From the cell containing the given text, extract its center point as (x, y) coordinate. 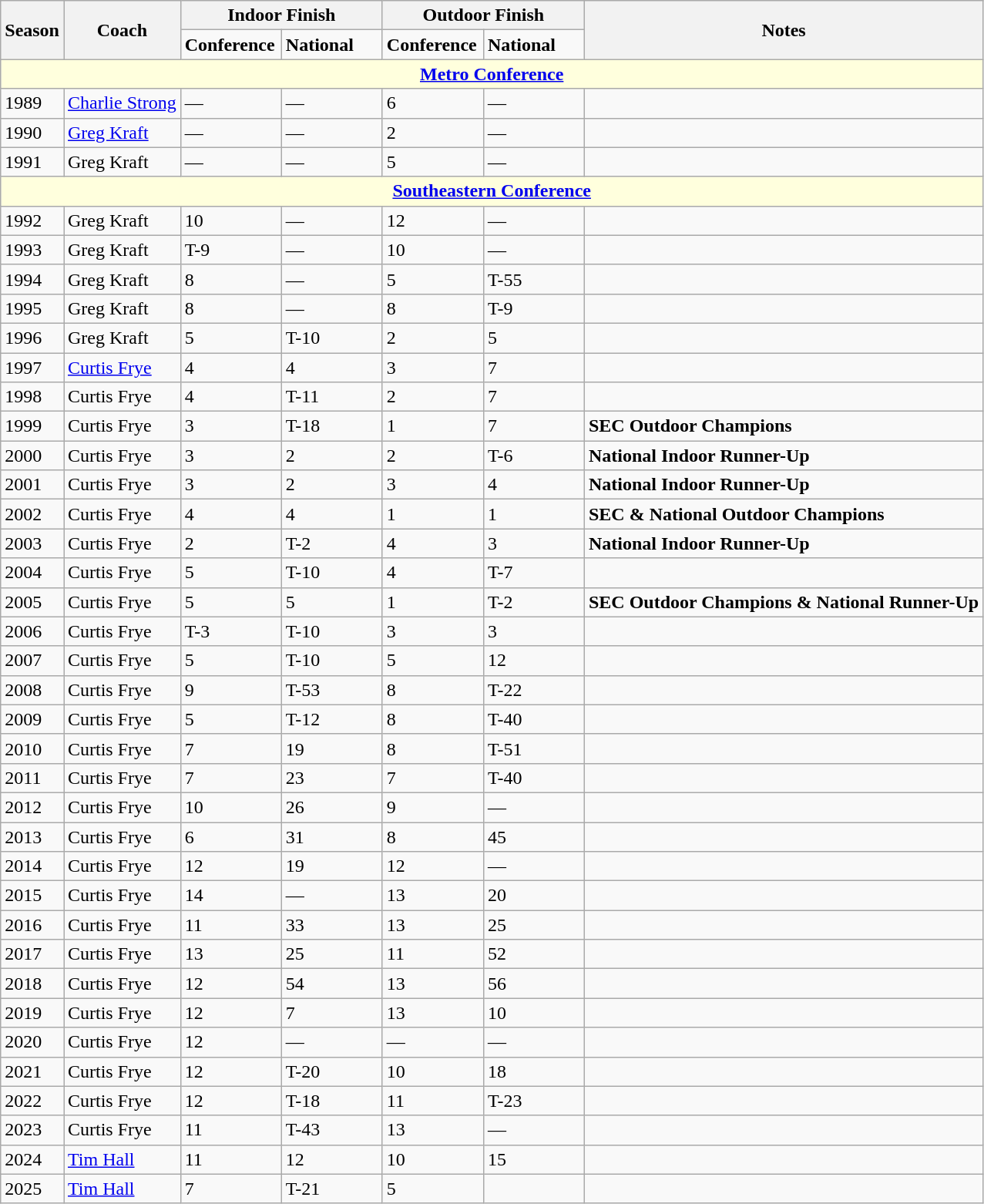
31 (331, 836)
2022 (32, 1101)
Southeastern Conference (492, 191)
23 (331, 778)
Coach (122, 30)
26 (331, 807)
2009 (32, 719)
1998 (32, 397)
2020 (32, 1042)
T-3 (231, 631)
Notes (783, 30)
Charlie Strong (122, 103)
2001 (32, 485)
2008 (32, 690)
T-7 (533, 573)
Outdoor Finish (483, 15)
2003 (32, 543)
2005 (32, 602)
2016 (32, 925)
SEC & National Outdoor Champions (783, 514)
18 (533, 1071)
T-21 (331, 1189)
1995 (32, 308)
T-51 (533, 748)
56 (533, 984)
SEC Outdoor Champions & National Runner-Up (783, 602)
45 (533, 836)
T-43 (331, 1130)
2010 (32, 748)
1991 (32, 162)
2013 (32, 836)
SEC Outdoor Champions (783, 426)
2018 (32, 984)
T-55 (533, 279)
2000 (32, 456)
2011 (32, 778)
T-53 (331, 690)
2025 (32, 1189)
14 (231, 896)
Season (32, 30)
1990 (32, 133)
2017 (32, 954)
T-12 (331, 719)
Metro Conference (492, 74)
33 (331, 925)
2014 (32, 866)
1996 (32, 338)
2021 (32, 1071)
T-23 (533, 1101)
2012 (32, 807)
1997 (32, 368)
54 (331, 984)
2004 (32, 573)
2007 (32, 661)
T-20 (331, 1071)
2019 (32, 1013)
2006 (32, 631)
Indoor Finish (281, 15)
1992 (32, 220)
1994 (32, 279)
2023 (32, 1130)
1999 (32, 426)
1993 (32, 250)
2002 (32, 514)
T-6 (533, 456)
2024 (32, 1159)
1989 (32, 103)
2015 (32, 896)
15 (533, 1159)
T-11 (331, 397)
52 (533, 954)
20 (533, 896)
T-22 (533, 690)
